Provide the [x, y] coordinate of the cell's center where the given text is located.  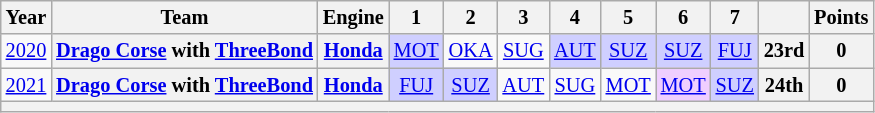
2020 [26, 51]
5 [628, 17]
4 [575, 17]
6 [684, 17]
Points [841, 17]
OKA [471, 51]
23rd [784, 51]
2021 [26, 85]
7 [735, 17]
1 [416, 17]
2 [471, 17]
Engine [354, 17]
24th [784, 85]
Year [26, 17]
3 [524, 17]
Team [184, 17]
